Find where the given text appears and provide that cell's center as [x, y] coordinate. 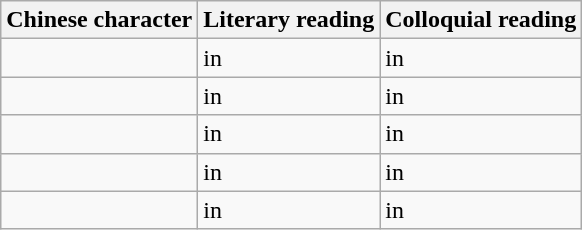
Literary reading [289, 20]
Chinese character [100, 20]
Colloquial reading [481, 20]
